Output the [X, Y] coordinate of the center of the cell containing the given text.  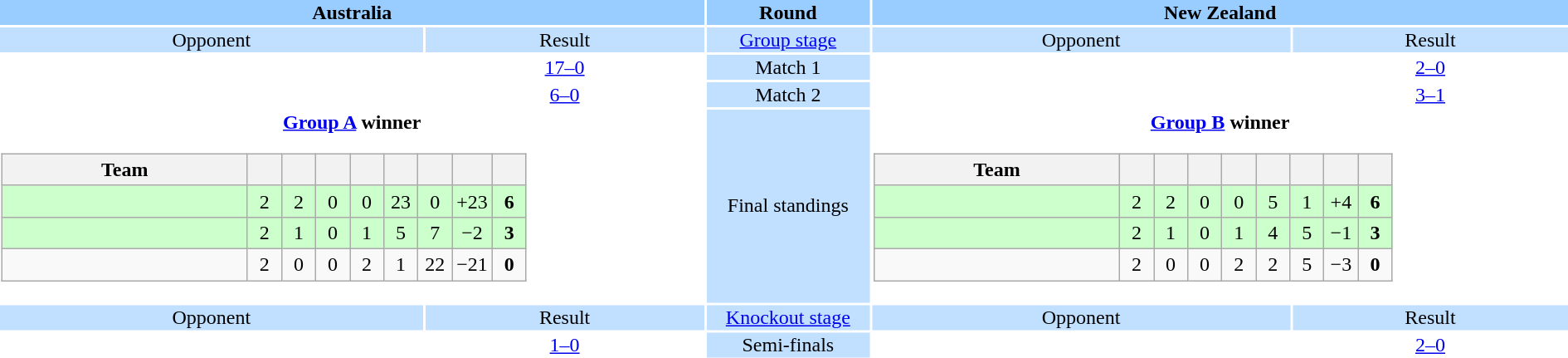
Semi-finals [788, 345]
Knockout stage [788, 317]
−1 [1341, 233]
22 [435, 264]
7 [435, 233]
Match 2 [788, 95]
23 [402, 201]
6–0 [565, 95]
3–1 [1430, 95]
−2 [473, 233]
Round [788, 12]
Group B winner Team 2 2 0 0 5 1 +4 6 2 1 0 1 4 5 −1 3 2 0 0 2 2 5 −3 0 [1220, 206]
+23 [473, 201]
4 [1273, 233]
1–0 [565, 345]
Group stage [788, 40]
−21 [473, 264]
−3 [1341, 264]
New Zealand [1220, 12]
Group A winner Team 2 2 0 0 23 0 +23 6 2 1 0 1 5 7 −2 3 2 0 0 2 1 22 −21 0 [352, 206]
+4 [1341, 201]
Final standings [788, 206]
17–0 [565, 67]
Match 1 [788, 67]
Australia [352, 12]
